Provide the (x, y) coordinate of the cell's center where the given text is located.  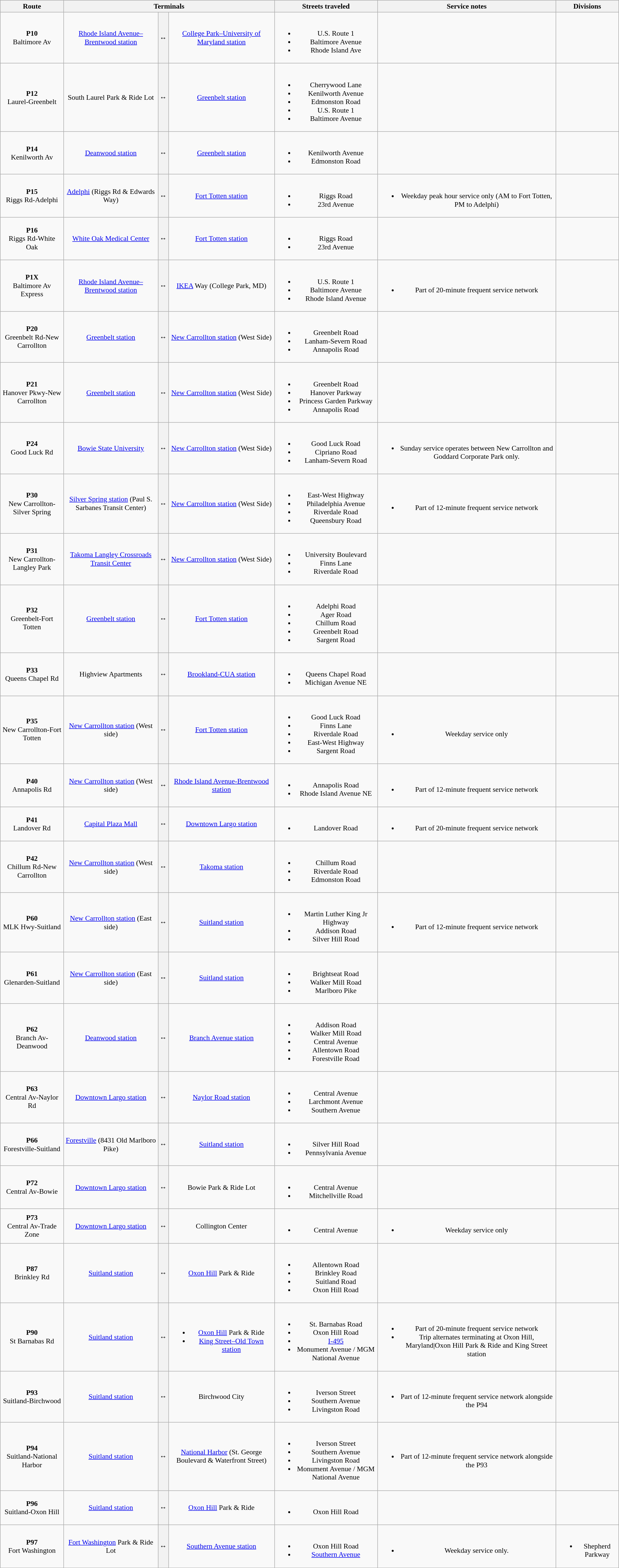
Part of 12-minute frequent service network alongside the P93 (467, 1456)
Oxon Hill Park & RideKing Street–Old Town station (221, 1337)
Takoma Langley Crossroads Transit Center (111, 559)
Martin Luther King Jr HighwayAddison RoadSilver Hill Road (326, 922)
P31New Carrollton-Langley Park (32, 559)
P14Kenilworth Av (32, 153)
P90St Barnabas Rd (32, 1337)
P41Landover Rd (32, 824)
Naylor Road station (221, 1097)
College Park–University of Maryland station (221, 38)
Capital Plaza Mall (111, 824)
Part of 12-minute frequent service network alongside the P94 (467, 1397)
P20Greenbelt Rd-New Carrollton (32, 337)
Takoma station (221, 867)
Weekday service only. (467, 1547)
P35New Carrollton-Fort Totten (32, 730)
P96Suitland-Oxon Hill (32, 1508)
Sunday service operates between New Carrollton and Goddard Corporate Park only. (467, 448)
P16Riggs Rd-White Oak (32, 239)
IKEA Way (College Park, MD) (221, 286)
P93Suitland-Birchwood (32, 1397)
P73Central Av-Trade Zone (32, 1226)
Good Luck RoadCipriano RoadLanham-Severn Road (326, 448)
P63Central Av-Naylor Rd (32, 1097)
P87Brinkley Rd (32, 1273)
Route (32, 6)
P24Good Luck Rd (32, 448)
Bowie State University (111, 448)
P15Riggs Rd-Adelphi (32, 196)
White Oak Medical Center (111, 239)
Bowie Park & Ride Lot (221, 1187)
Annapolis RoadRhode Island Avenue NE (326, 785)
P62Branch Av-Deanwood (32, 1038)
P12Laurel-Greenbelt (32, 97)
Weekday peak hour service only (AM to Fort Totten, PM to Adelphi) (467, 196)
Iverson StreetSouthern AvenueLivingston RoadMonument Avenue / MGM National Avenue (326, 1456)
Greenbelt RoadLanham-Severn RoadAnnapolis Road (326, 337)
Service notes (467, 6)
Central AvenueLarchmont AvenueSouthern Avenue (326, 1097)
P66Forestville-Suitland (32, 1145)
P42Chillum Rd-New Carrollton (32, 867)
Part of 20-minute frequent service networkTrip alternates terminating at Oxon Hill, Maryland|Oxon Hill Park & Ride and King Street station (467, 1337)
U.S. Route 1Baltimore AvenueRhode Island Avenue (326, 286)
Highview Apartments (111, 675)
Landover Road (326, 824)
P97Fort Washington (32, 1547)
Silver Spring station (Paul S. Sarbanes Transit Center) (111, 503)
Oxon Hill Road (326, 1508)
St. Barnabas RoadOxon Hill RoadI-495Monument Avenue / MGM National Avenue (326, 1337)
Southern Avenue station (221, 1547)
Iverson StreetSouthern AvenueLivingston Road (326, 1397)
P32Greenbelt-Fort Totten (32, 619)
South Laurel Park & Ride Lot (111, 97)
Good Luck RoadFinns LaneRiverdale RoadEast-West HighwaySargent Road (326, 730)
P10Baltimore Av (32, 38)
P60MLK Hwy-Suitland (32, 922)
Queens Chapel RoadMichigan Avenue NE (326, 675)
Streets traveled (326, 6)
U.S. Route 1Baltimore AvenueRhode Island Ave (326, 38)
Kenilworth AvenueEdmonston Road (326, 153)
Oxon Hill RoadSouthern Avenue (326, 1547)
P61Glenarden-Suitland (32, 978)
Shepherd Parkway (587, 1547)
University BoulevardFinns LaneRiverdale Road (326, 559)
Chillum RoadRiverdale RoadEdmonston Road (326, 867)
Silver Hill RoadPennsylvania Avenue (326, 1145)
Divisions (587, 6)
Brightseat RoadWalker Mill RoadMarlboro Pike (326, 978)
Central AvenueMitchellville Road (326, 1187)
P30New Carrollton-Silver Spring (32, 503)
Birchwood City (221, 1397)
Terminals (169, 6)
P21Hanover Pkwy-New Carrollton (32, 392)
P72Central Av-Bowie (32, 1187)
Central Avenue (326, 1226)
Allentown RoadBrinkley RoadSuitland RoadOxon Hill Road (326, 1273)
Adelphi RoadAger RoadChillum RoadGreenbelt RoadSargent Road (326, 619)
Rhode Island Avenue-Brentwood station (221, 785)
Addison RoadWalker Mill RoadCentral AvenueAllentown RoadForestville Road (326, 1038)
Greenbelt RoadHanover ParkwayPrincess Garden ParkwayAnnapolis Road (326, 392)
Collington Center (221, 1226)
P1XBaltimore Av Express (32, 286)
P33Queens Chapel Rd (32, 675)
P94Suitland-National Harbor (32, 1456)
Fort Washington Park & Ride Lot (111, 1547)
Adelphi (Riggs Rd & Edwards Way) (111, 196)
Cherrywood LaneKenilworth AvenueEdmonston RoadU.S. Route 1Baltimore Avenue (326, 97)
Branch Avenue station (221, 1038)
P40Annapolis Rd (32, 785)
Forestville (8431 Old Marlboro Pike) (111, 1145)
National Harbor (St. George Boulevard & Waterfront Street) (221, 1456)
East-West HighwayPhiladelphia AvenueRiverdale RoadQueensbury Road (326, 503)
Brookland-CUA station (221, 675)
